Search for the cell housing the specified text and yield its [X, Y] center coordinate. 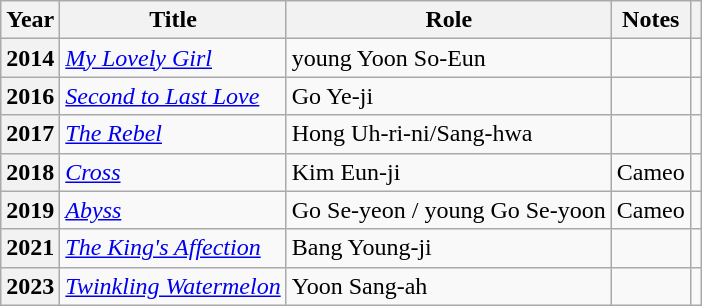
Go Se-yeon / young Go Se-yoon [448, 210]
Hong Uh-ri-ni/Sang-hwa [448, 134]
2023 [30, 286]
Second to Last Love [173, 96]
2014 [30, 58]
2017 [30, 134]
2019 [30, 210]
Abyss [173, 210]
Notes [650, 20]
The King's Affection [173, 248]
young Yoon So-Eun [448, 58]
Bang Young-ji [448, 248]
Cross [173, 172]
2018 [30, 172]
Title [173, 20]
Twinkling Watermelon [173, 286]
Go Ye-ji [448, 96]
My Lovely Girl [173, 58]
Year [30, 20]
2016 [30, 96]
Yoon Sang-ah [448, 286]
2021 [30, 248]
Kim Eun-ji [448, 172]
The Rebel [173, 134]
Role [448, 20]
